Output the [x, y] coordinate of the center of the cell containing the given text.  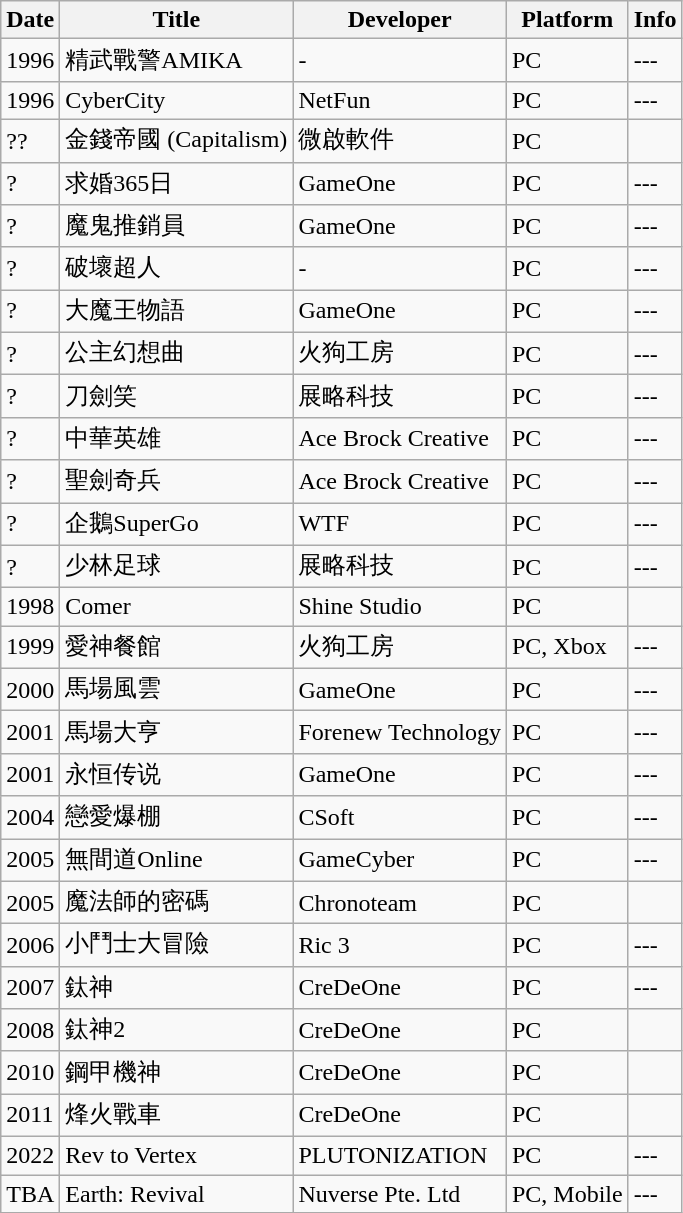
2011 [30, 1116]
鋼甲機神 [176, 1072]
Developer [400, 20]
TBA [30, 1193]
Ric 3 [400, 946]
烽火戰車 [176, 1116]
大魔王物語 [176, 312]
無間道Online [176, 860]
聖劍奇兵 [176, 482]
戀愛爆棚 [176, 818]
2000 [30, 690]
微啟軟件 [400, 140]
PC, Mobile [567, 1193]
2006 [30, 946]
1999 [30, 648]
破壞超人 [176, 268]
WTF [400, 524]
Shine Studio [400, 607]
Nuverse Pte. Ltd [400, 1193]
GameCyber [400, 860]
PLUTONIZATION [400, 1155]
1998 [30, 607]
2010 [30, 1072]
Comer [176, 607]
公主幻想曲 [176, 354]
?? [30, 140]
魔鬼推銷員 [176, 226]
Earth: Revival [176, 1193]
Info [655, 20]
永恒传说 [176, 774]
2004 [30, 818]
2007 [30, 988]
愛神餐館 [176, 648]
鈦神 [176, 988]
2022 [30, 1155]
金錢帝國 (Capitalism) [176, 140]
精武戰警AMIKA [176, 60]
魔法師的密碼 [176, 902]
企鵝SuperGo [176, 524]
Date [30, 20]
Forenew Technology [400, 732]
小鬥士大冒險 [176, 946]
Platform [567, 20]
Title [176, 20]
2008 [30, 1030]
PC, Xbox [567, 648]
馬場大亨 [176, 732]
少林足球 [176, 566]
中華英雄 [176, 438]
刀劍笑 [176, 396]
Rev to Vertex [176, 1155]
求婚365日 [176, 184]
NetFun [400, 100]
Chronoteam [400, 902]
CSoft [400, 818]
馬場風雲 [176, 690]
CyberCity [176, 100]
鈦神2 [176, 1030]
